Output the (x, y) coordinate of the center of the cell containing the given text.  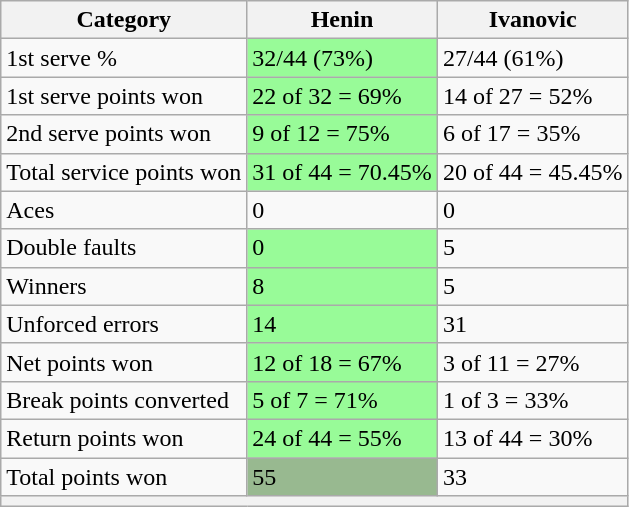
27/44 (61%) (532, 58)
8 (342, 286)
Henin (342, 20)
Ivanovic (532, 20)
1st serve % (124, 58)
Total service points won (124, 172)
Winners (124, 286)
31 (532, 324)
Return points won (124, 438)
Total points won (124, 477)
2nd serve points won (124, 134)
9 of 12 = 75% (342, 134)
31 of 44 = 70.45% (342, 172)
33 (532, 477)
Unforced errors (124, 324)
1st serve points won (124, 96)
Net points won (124, 362)
55 (342, 477)
32/44 (73%) (342, 58)
22 of 32 = 69% (342, 96)
Category (124, 20)
Aces (124, 210)
1 of 3 = 33% (532, 400)
Double faults (124, 248)
Break points converted (124, 400)
20 of 44 = 45.45% (532, 172)
3 of 11 = 27% (532, 362)
13 of 44 = 30% (532, 438)
14 (342, 324)
5 of 7 = 71% (342, 400)
6 of 17 = 35% (532, 134)
12 of 18 = 67% (342, 362)
24 of 44 = 55% (342, 438)
14 of 27 = 52% (532, 96)
